Capture the cell that displays the provided text and extract its [X, Y] central coordinate. 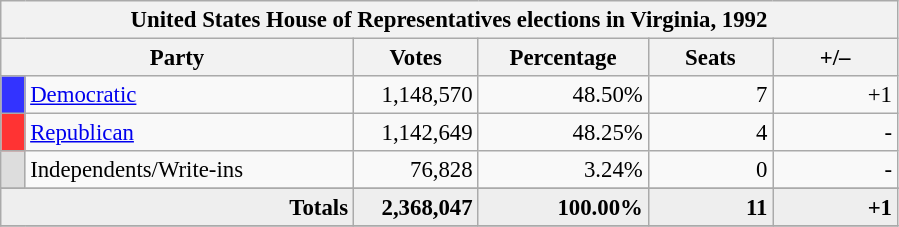
76,828 [416, 170]
Democratic [189, 95]
2,368,047 [416, 208]
Totals [178, 208]
1,148,570 [416, 95]
Seats [710, 58]
0 [710, 170]
7 [710, 95]
48.50% [563, 95]
11 [710, 208]
1,142,649 [416, 133]
United States House of Representatives elections in Virginia, 1992 [450, 20]
3.24% [563, 170]
Independents/Write-ins [189, 170]
Percentage [563, 58]
100.00% [563, 208]
+/– [836, 58]
48.25% [563, 133]
Republican [189, 133]
Votes [416, 58]
4 [710, 133]
Party [178, 58]
